Extract the [X, Y] coordinate from the center of the cell holding the provided text.  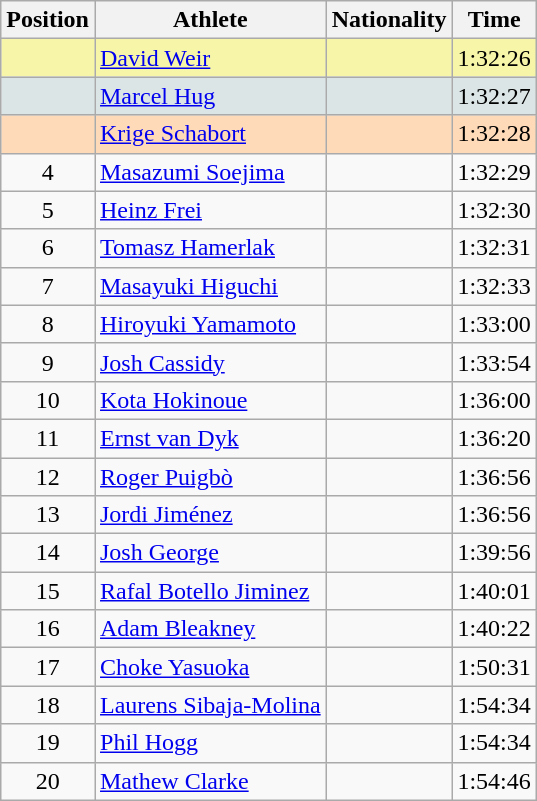
Rafal Botello Jiminez [210, 591]
Time [494, 20]
1:39:56 [494, 553]
13 [48, 515]
7 [48, 286]
1:33:00 [494, 324]
11 [48, 438]
Marcel Hug [210, 96]
1:40:22 [494, 629]
Jordi Jiménez [210, 515]
Hiroyuki Yamamoto [210, 324]
1:54:46 [494, 781]
Kota Hokinoue [210, 400]
1:32:33 [494, 286]
Krige Schabort [210, 134]
8 [48, 324]
1:50:31 [494, 667]
9 [48, 362]
20 [48, 781]
Adam Bleakney [210, 629]
Phil Hogg [210, 743]
Masayuki Higuchi [210, 286]
17 [48, 667]
Athlete [210, 20]
Masazumi Soejima [210, 172]
1:32:28 [494, 134]
1:36:00 [494, 400]
16 [48, 629]
4 [48, 172]
1:32:27 [494, 96]
David Weir [210, 58]
1:36:20 [494, 438]
Heinz Frei [210, 210]
5 [48, 210]
19 [48, 743]
Nationality [389, 20]
Josh George [210, 553]
Ernst van Dyk [210, 438]
12 [48, 477]
Choke Yasuoka [210, 667]
Roger Puigbò [210, 477]
Mathew Clarke [210, 781]
15 [48, 591]
1:32:29 [494, 172]
10 [48, 400]
6 [48, 248]
1:32:30 [494, 210]
Laurens Sibaja-Molina [210, 705]
1:32:31 [494, 248]
14 [48, 553]
1:40:01 [494, 591]
1:32:26 [494, 58]
Position [48, 20]
18 [48, 705]
Josh Cassidy [210, 362]
1:33:54 [494, 362]
Tomasz Hamerlak [210, 248]
